Find where the given text appears and provide that cell's center as [X, Y] coordinate. 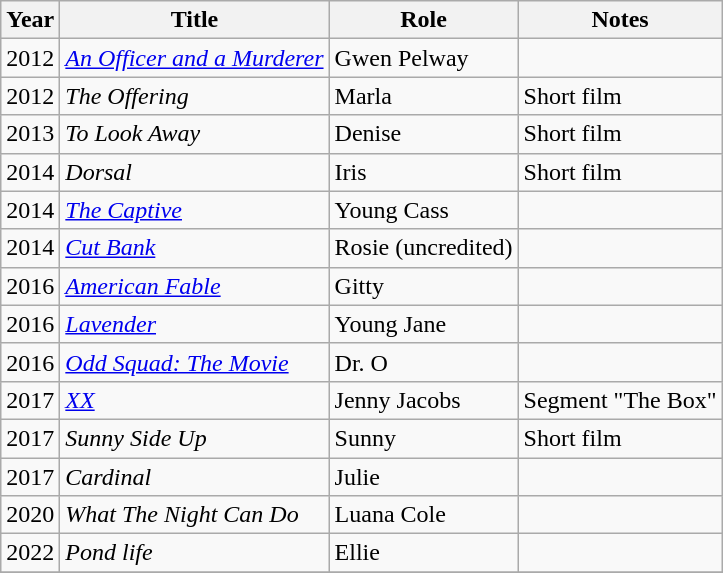
What The Night Can Do [194, 515]
Dorsal [194, 172]
Luana Cole [424, 515]
Dr. O [424, 362]
Iris [424, 172]
Segment "The Box" [620, 400]
Gwen Pelway [424, 58]
The Offering [194, 96]
Pond life [194, 553]
Cardinal [194, 477]
Year [30, 20]
Title [194, 20]
Sunny Side Up [194, 438]
Odd Squad: The Movie [194, 362]
XX [194, 400]
To Look Away [194, 134]
Lavender [194, 324]
Jenny Jacobs [424, 400]
An Officer and a Murderer [194, 58]
Rosie (uncredited) [424, 248]
2022 [30, 553]
Young Jane [424, 324]
Role [424, 20]
Denise [424, 134]
2013 [30, 134]
Gitty [424, 286]
Cut Bank [194, 248]
Ellie [424, 553]
Marla [424, 96]
The Captive [194, 210]
Notes [620, 20]
Sunny [424, 438]
American Fable [194, 286]
2020 [30, 515]
Young Cass [424, 210]
Julie [424, 477]
